Provide the (x, y) coordinate of the cell's center where the given text is located.  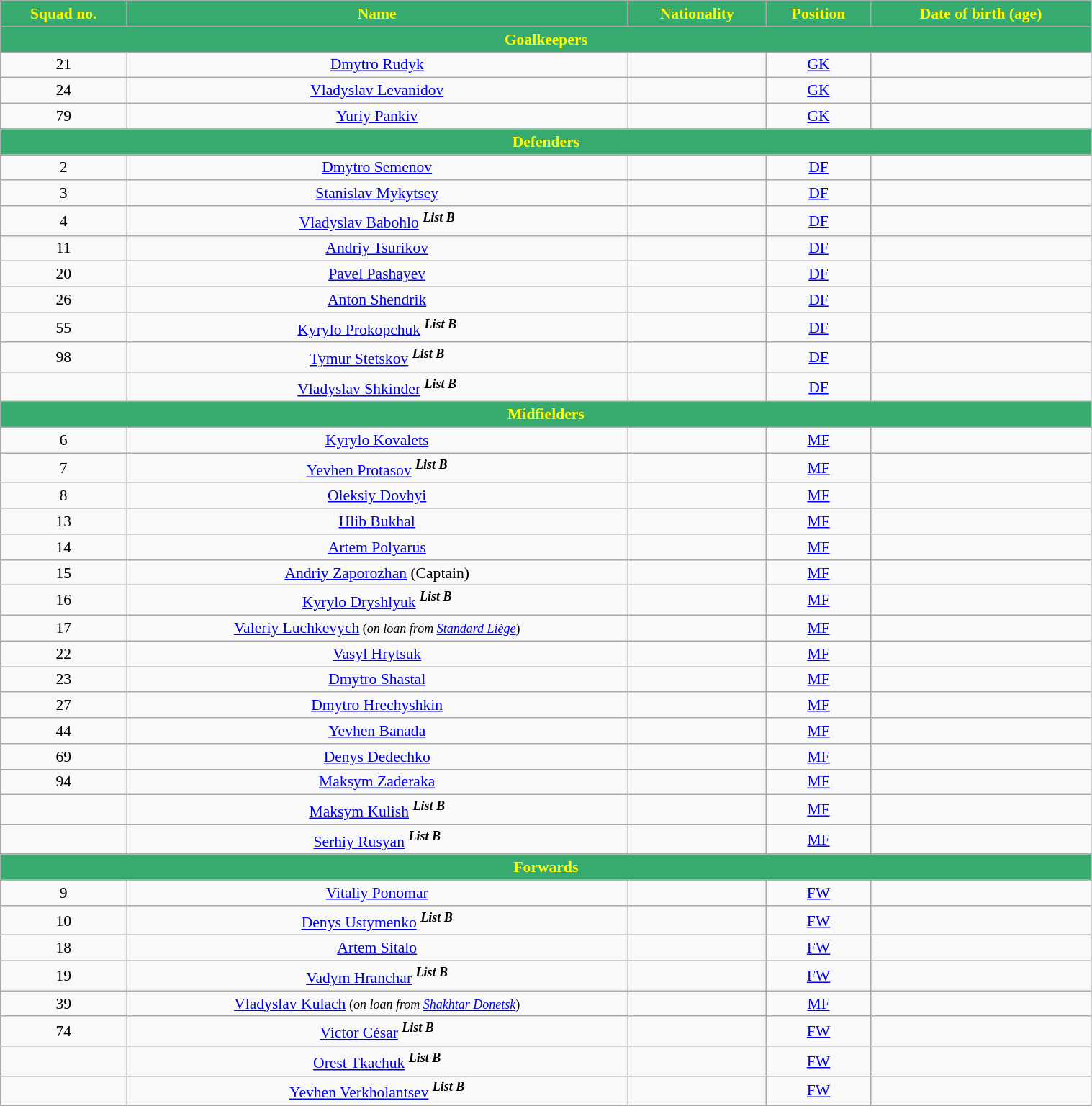
79 (63, 117)
Kyrylo Kovalets (377, 441)
Date of birth (age) (980, 14)
3 (63, 194)
Defenders (546, 142)
27 (63, 706)
Oleksiy Dovhyi (377, 496)
Squad no. (63, 14)
Kyrylo Dryshlyuk List B (377, 601)
Position (818, 14)
Orest Tkachuk List B (377, 1061)
19 (63, 976)
22 (63, 654)
Vladyslav Levanidov (377, 91)
Vladyslav Shkinder List B (377, 387)
15 (63, 573)
18 (63, 948)
13 (63, 521)
Yevhen Verkholantsev List B (377, 1090)
11 (63, 248)
Victor César List B (377, 1031)
Yuriy Pankiv (377, 117)
44 (63, 731)
Name (377, 14)
16 (63, 601)
Dmytro Semenov (377, 168)
6 (63, 441)
4 (63, 220)
Serhiy Rusyan List B (377, 840)
7 (63, 468)
Vadym Hranchar List B (377, 976)
Denys Dedechko (377, 757)
98 (63, 357)
2 (63, 168)
Denys Ustymenko List B (377, 920)
Vladyslav Kulach (on loan from Shakhtar Donetsk) (377, 1004)
24 (63, 91)
26 (63, 300)
Andriy Tsurikov (377, 248)
Midfielders (546, 415)
Kyrylo Prokopchuk List B (377, 327)
Dmytro Shastal (377, 680)
39 (63, 1004)
Nationality (697, 14)
Dmytro Rudyk (377, 65)
Goalkeepers (546, 40)
69 (63, 757)
Pavel Pashayev (377, 274)
Artem Sitalo (377, 948)
Andriy Zaporozhan (Captain) (377, 573)
20 (63, 274)
Maksym Zaderaka (377, 782)
Yevhen Banada (377, 731)
74 (63, 1031)
Vasyl Hrytsuk (377, 654)
Anton Shendrik (377, 300)
Tymur Stetskov List B (377, 357)
Stanislav Mykytsey (377, 194)
Vitaliy Ponomar (377, 893)
Vladyslav Babohlo List B (377, 220)
94 (63, 782)
21 (63, 65)
Yevhen Protasov List B (377, 468)
Forwards (546, 868)
Hlib Bukhal (377, 521)
10 (63, 920)
9 (63, 893)
17 (63, 629)
Valeriy Luchkevych (on loan from Standard Liège) (377, 629)
8 (63, 496)
Dmytro Hrechyshkin (377, 706)
Maksym Kulish List B (377, 809)
55 (63, 327)
14 (63, 547)
23 (63, 680)
Artem Polyarus (377, 547)
